Detect which cell encompasses the target text, then output its (X, Y) center coordinate. 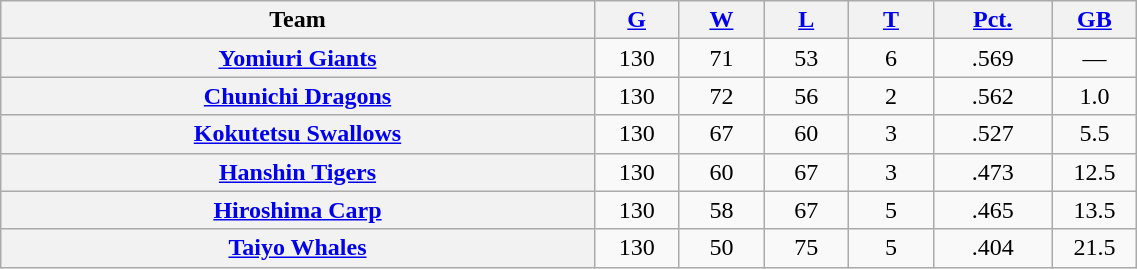
W (722, 20)
.473 (992, 172)
GB (1094, 20)
56 (806, 96)
.562 (992, 96)
Yomiuri Giants (298, 58)
Hanshin Tigers (298, 172)
Kokutetsu Swallows (298, 134)
13.5 (1094, 210)
5.5 (1094, 134)
21.5 (1094, 248)
2 (892, 96)
72 (722, 96)
53 (806, 58)
58 (722, 210)
1.0 (1094, 96)
Team (298, 20)
Taiyo Whales (298, 248)
.404 (992, 248)
71 (722, 58)
G (636, 20)
Hiroshima Carp (298, 210)
.569 (992, 58)
— (1094, 58)
50 (722, 248)
75 (806, 248)
.465 (992, 210)
Chunichi Dragons (298, 96)
6 (892, 58)
T (892, 20)
12.5 (1094, 172)
.527 (992, 134)
Pct. (992, 20)
L (806, 20)
